Capture the cell that displays the provided text and extract its [X, Y] central coordinate. 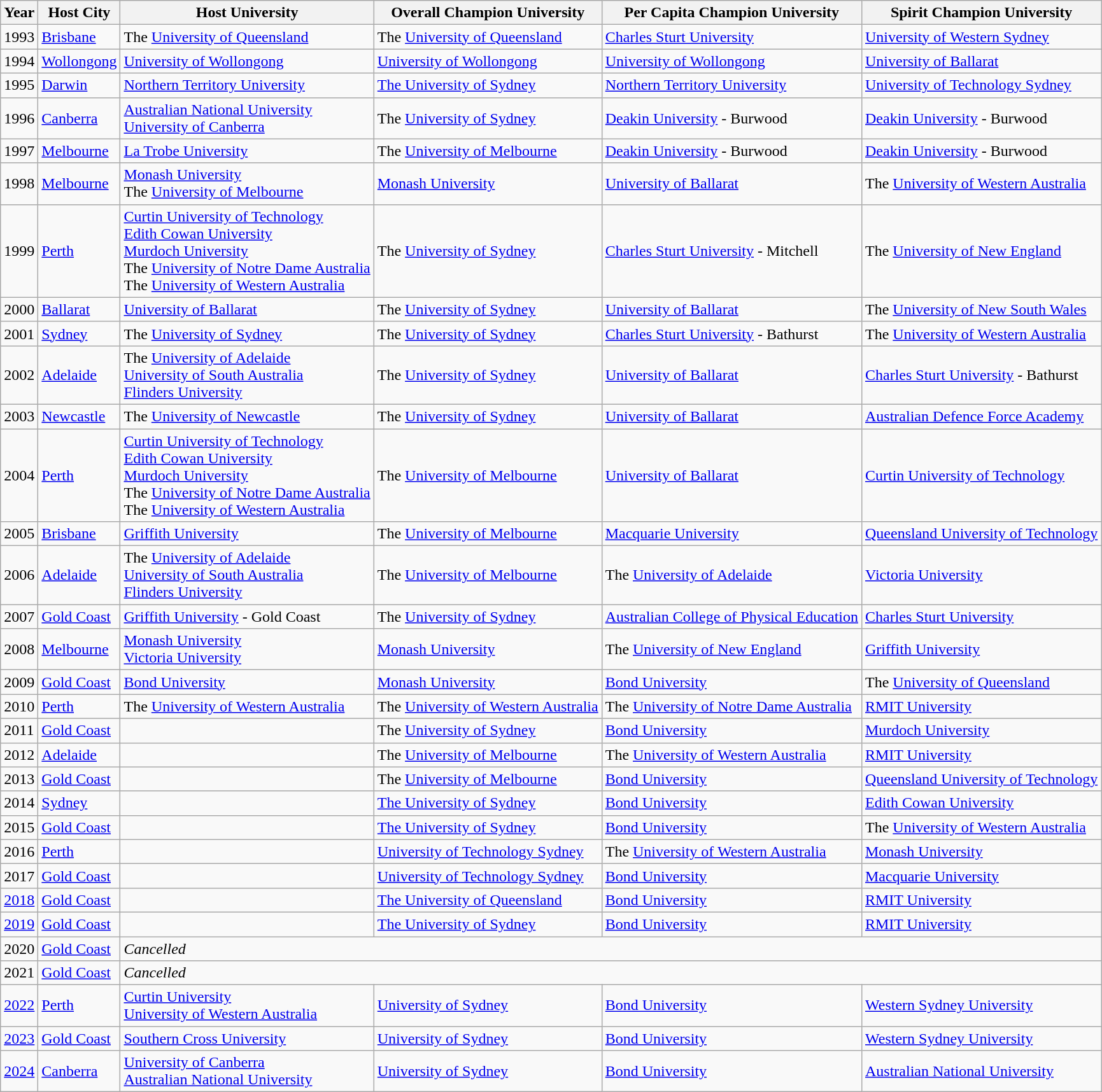
1997 [19, 151]
2013 [19, 779]
2010 [19, 706]
Per Capita Champion University [731, 13]
2001 [19, 333]
2006 [19, 575]
La Trobe University [247, 151]
Host City [79, 13]
University of Western Sydney [981, 37]
The University of Newcastle [247, 416]
Edith Cowan University [981, 803]
2014 [19, 803]
Australian Defence Force Academy [981, 416]
1996 [19, 118]
Monash UniversityThe University of Melbourne [247, 183]
2003 [19, 416]
2022 [19, 1005]
Host University [247, 13]
2016 [19, 851]
Victoria University [981, 575]
The University of Notre Dame Australia [731, 706]
2020 [19, 949]
2009 [19, 682]
2011 [19, 731]
Darwin [79, 85]
Murdoch University [981, 731]
2005 [19, 534]
2007 [19, 617]
2004 [19, 475]
1995 [19, 85]
Australian National University University of Canberra [247, 118]
Australian College of Physical Education [731, 617]
2018 [19, 900]
2015 [19, 827]
2017 [19, 876]
2012 [19, 755]
Curtin UniversityUniversity of Western Australia [247, 1005]
Year [19, 13]
1994 [19, 61]
1999 [19, 251]
Spirit Champion University [981, 13]
Charles Sturt University - Mitchell [731, 251]
2023 [19, 1039]
1998 [19, 183]
University of CanberraAustralian National University [247, 1072]
2019 [19, 924]
The University of Adelaide [731, 575]
Australian National University [981, 1072]
Newcastle [79, 416]
The University of New South Wales [981, 309]
1993 [19, 37]
2021 [19, 973]
2008 [19, 649]
Overall Champion University [488, 13]
Curtin University of Technology [981, 475]
Monash UniversityVictoria University [247, 649]
Southern Cross University [247, 1039]
Griffith University - Gold Coast [247, 617]
Wollongong [79, 61]
2000 [19, 309]
2024 [19, 1072]
Ballarat [79, 309]
2002 [19, 375]
